Search for the cell housing the specified text and yield its [x, y] center coordinate. 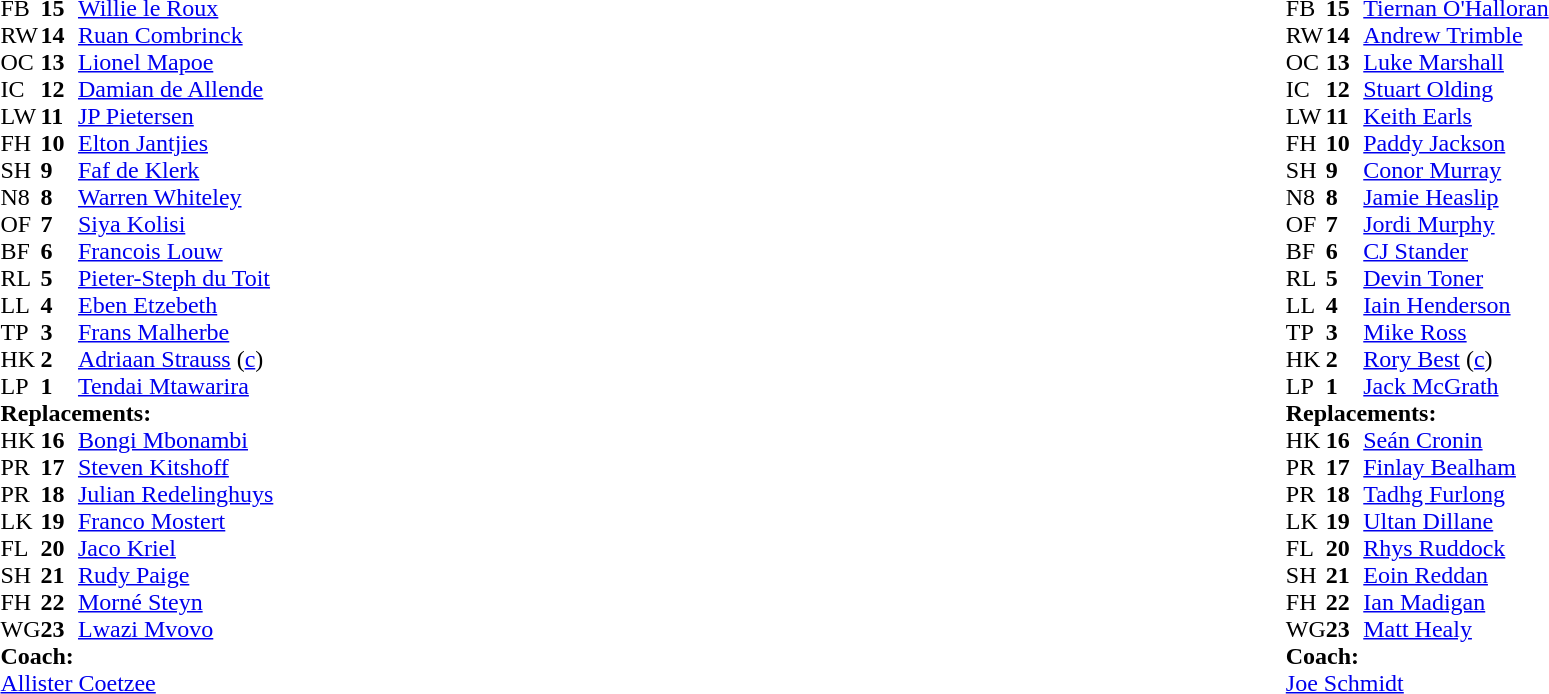
Lionel Mapoe [176, 62]
Siya Kolisi [176, 224]
Ruan Combrinck [176, 36]
Jamie Heaslip [1456, 198]
Tadhg Furlong [1456, 494]
Steven Kitshoff [176, 468]
Bongi Mbonambi [176, 440]
Jordi Murphy [1456, 224]
Mike Ross [1456, 332]
Paddy Jackson [1456, 144]
Seán Cronin [1456, 440]
Morné Steyn [176, 602]
Warren Whiteley [176, 198]
Damian de Allende [176, 90]
Adriaan Strauss (c) [176, 360]
Lwazi Mvovo [176, 630]
Keith Earls [1456, 116]
Jack McGrath [1456, 386]
Iain Henderson [1456, 306]
Conor Murray [1456, 170]
Stuart Olding [1456, 90]
Luke Marshall [1456, 62]
Jaco Kriel [176, 548]
Rhys Ruddock [1456, 548]
Ultan Dillane [1456, 522]
Ian Madigan [1456, 602]
Frans Malherbe [176, 332]
Eoin Reddan [1456, 576]
Tendai Mtawarira [176, 386]
Andrew Trimble [1456, 36]
Franco Mostert [176, 522]
Matt Healy [1456, 630]
Rudy Paige [176, 576]
JP Pietersen [176, 116]
Finlay Bealham [1456, 468]
Elton Jantjies [176, 144]
Devin Toner [1456, 278]
Francois Louw [176, 252]
Pieter-Steph du Toit [176, 278]
CJ Stander [1456, 252]
Rory Best (c) [1456, 360]
Faf de Klerk [176, 170]
Eben Etzebeth [176, 306]
Julian Redelinghuys [176, 494]
